Pinpoint the cell where the given text exists, returning its (X, Y) midpoint coordinate. 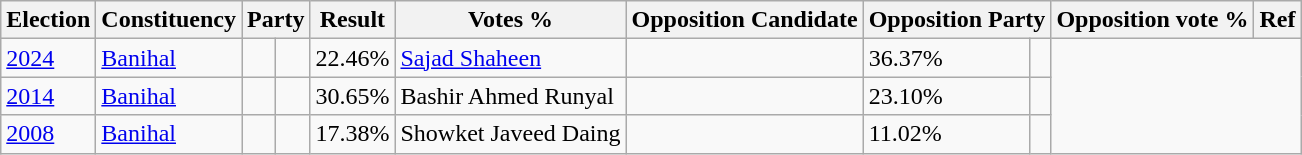
2008 (48, 134)
Opposition Party (957, 20)
Ref (1278, 20)
Constituency (169, 20)
11.02% (946, 134)
Opposition Candidate (744, 20)
30.65% (352, 96)
Sajad Shaheen (510, 58)
2024 (48, 58)
17.38% (352, 134)
Bashir Ahmed Runyal (510, 96)
Election (48, 20)
Result (352, 20)
23.10% (946, 96)
Showket Javeed Daing (510, 134)
Votes % (510, 20)
Party (276, 20)
2014 (48, 96)
36.37% (946, 58)
Opposition vote % (1152, 20)
22.46% (352, 58)
